Determine the [X, Y] coordinate at the center of the cell enclosing the given text.  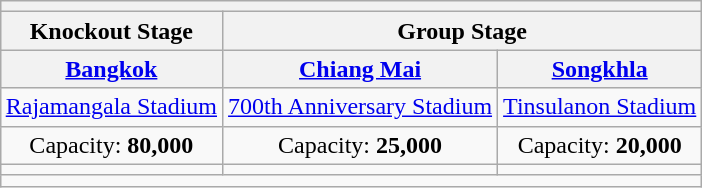
700th Anniversary Stadium [360, 107]
Capacity: 25,000 [360, 145]
Capacity: 80,000 [111, 145]
Knockout Stage [111, 31]
Tinsulanon Stadium [600, 107]
Songkhla [600, 69]
Bangkok [111, 69]
Rajamangala Stadium [111, 107]
Chiang Mai [360, 69]
Capacity: 20,000 [600, 145]
Group Stage [462, 31]
